Search for the cell housing the specified text and yield its [X, Y] center coordinate. 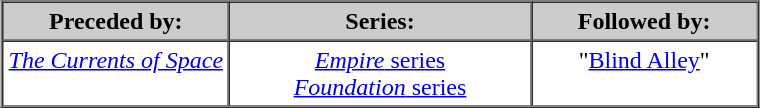
The Currents of Space [116, 73]
Followed by: [644, 22]
Empire seriesFoundation series [380, 73]
Series: [380, 22]
"Blind Alley" [644, 73]
Preceded by: [116, 22]
